Pinpoint the cell where the given text exists, returning its [x, y] midpoint coordinate. 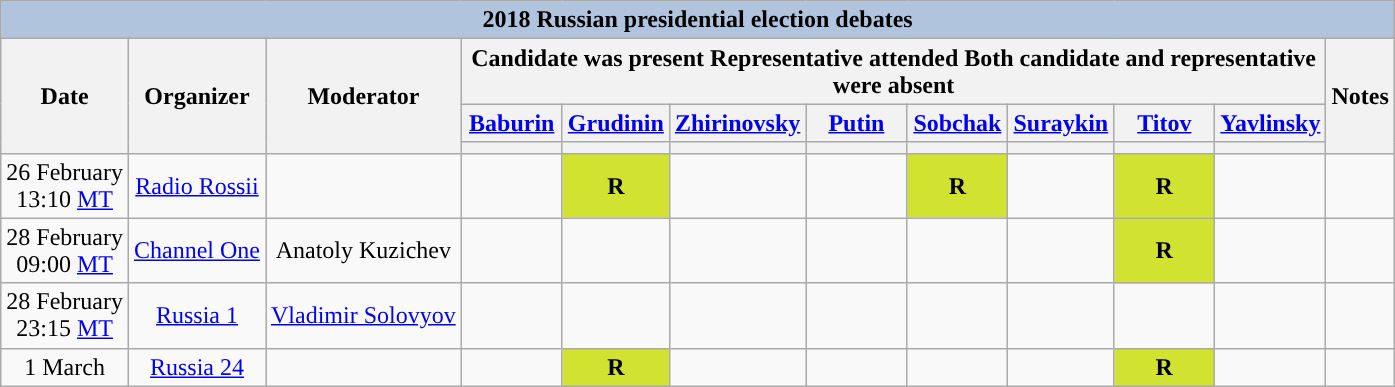
Channel One [196, 250]
Vladimir Solovyov [364, 316]
Zhirinovsky [737, 123]
Anatoly Kuzichev [364, 250]
Radio Rossii [196, 186]
1 March [65, 367]
Titov [1164, 123]
28 February09:00 MT [65, 250]
26 February13:10 MT [65, 186]
Suraykin [1061, 123]
Grudinin [616, 123]
Organizer [196, 96]
Moderator [364, 96]
Baburin [512, 123]
Russia 24 [196, 367]
Candidate was present Representative attended Both candidate and representative were absent [894, 72]
Putin [856, 123]
Sobchak [958, 123]
2018 Russian presidential election debates [698, 20]
Notes [1360, 96]
Yavlinsky [1270, 123]
Date [65, 96]
Russia 1 [196, 316]
28 February23:15 MT [65, 316]
